Return [x, y] of the center of cell containing provided text 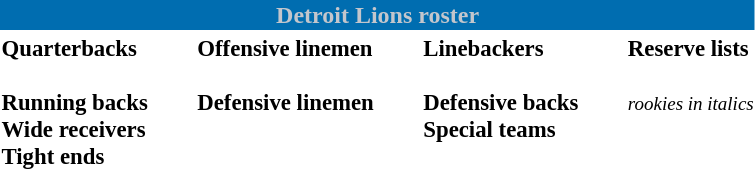
Detroit Lions roster [378, 15]
